From the cell containing the given text, extract its center point as [x, y] coordinate. 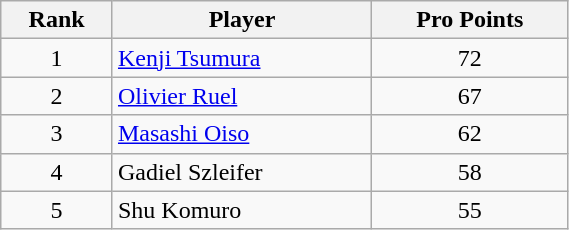
5 [57, 210]
2 [57, 96]
62 [470, 134]
Rank [57, 20]
Shu Komuro [242, 210]
Olivier Ruel [242, 96]
55 [470, 210]
Gadiel Szleifer [242, 172]
Pro Points [470, 20]
72 [470, 58]
Kenji Tsumura [242, 58]
58 [470, 172]
1 [57, 58]
4 [57, 172]
67 [470, 96]
Masashi Oiso [242, 134]
3 [57, 134]
Player [242, 20]
